Capture the cell that displays the provided text and extract its (X, Y) central coordinate. 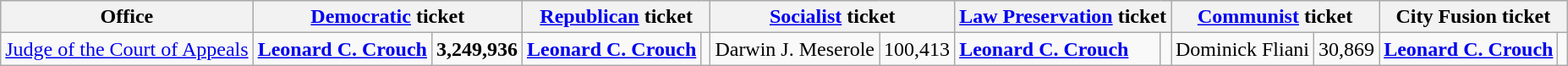
3,249,936 (477, 49)
Communist ticket (1275, 17)
City Fusion ticket (1473, 17)
Law Preservation ticket (1063, 17)
Democratic ticket (387, 17)
Judge of the Court of Appeals (127, 49)
Dominick Fliani (1242, 49)
Office (127, 17)
Socialist ticket (832, 17)
30,869 (1346, 49)
Republican ticket (616, 17)
Darwin J. Meserole (795, 49)
100,413 (917, 49)
